Scan for the cell matching the given text and deliver its (X, Y) coordinate at center. 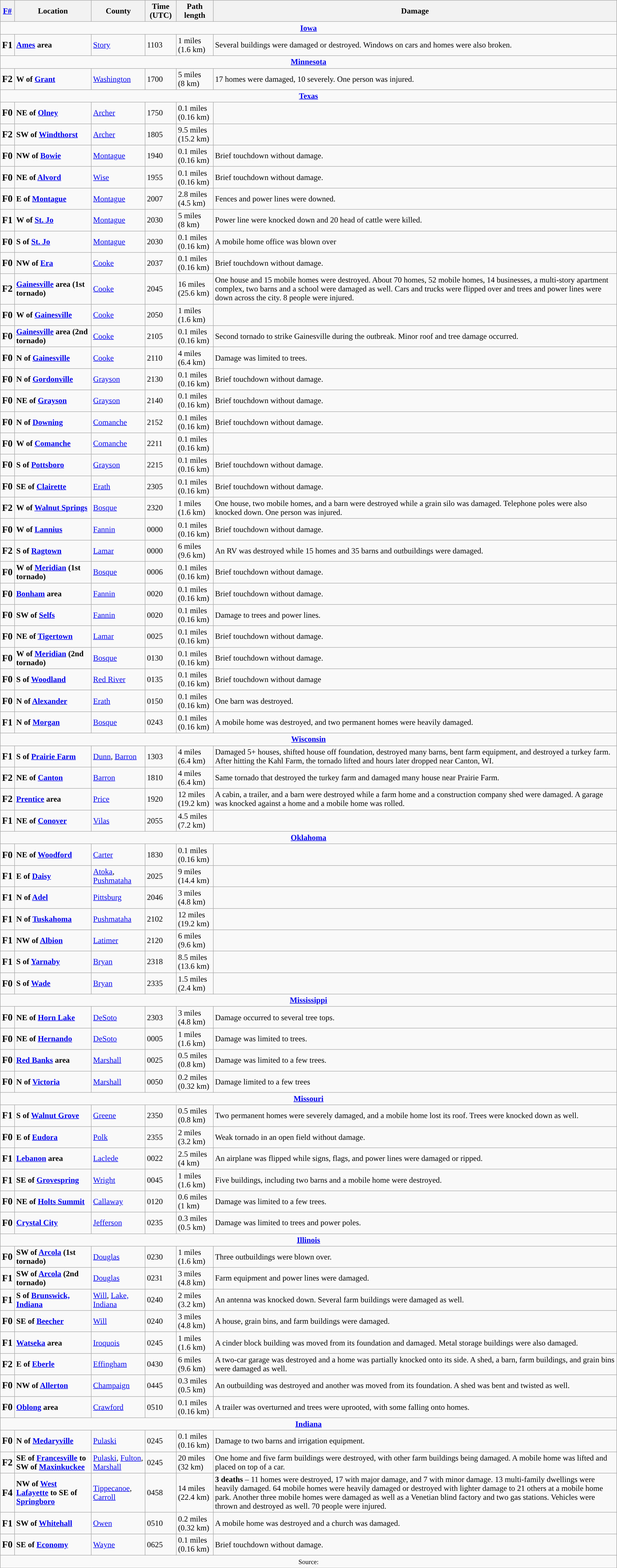
Callaway (118, 1201)
Weak tornado in an open field without damage. (415, 1137)
1103 (161, 45)
N of Gainesville (53, 358)
Dunn, Barron (118, 756)
9 miles (14.4 km) (195, 876)
NE of Tigertown (53, 637)
W of Lannius (53, 529)
Will (118, 1321)
9.5 miles (15.2 km) (195, 134)
Crawford (118, 1407)
Wayne (118, 1545)
4.5 miles (7.2 km) (195, 821)
A house, grain bins, and farm buildings were damaged. (415, 1321)
NE of Horn Lake (53, 1017)
NW of West Lafayette to SE of Springboro (53, 1493)
NE of Olney (53, 113)
S of Pottsboro (53, 465)
A trailer was overturned and trees were uprooted, with some falling onto homes. (415, 1407)
W of Gainesville (53, 315)
2045 (161, 289)
2007 (161, 198)
SE of Francesville to SW of Maxinkuckee (53, 1462)
Will, Lake, Indiana (118, 1300)
Damage was limited to trees and power poles. (415, 1223)
S of Wade (53, 984)
Owen (118, 1523)
2320 (161, 508)
14 miles (22.4 km) (195, 1493)
2152 (161, 422)
Laclede (118, 1158)
Pulaski, Fulton, Marshall (118, 1462)
0625 (161, 1545)
Fences and power lines were downed. (415, 198)
F4 (7, 1493)
Indiana (308, 1424)
Minnesota (308, 62)
Carter (118, 854)
Jefferson (118, 1223)
A mobile home office was blown over (415, 241)
1700 (161, 79)
An RV was destroyed while 15 homes and 35 barns and outbuildings were damaged. (415, 550)
0445 (161, 1386)
2055 (161, 821)
Effingham (118, 1364)
NW of Era (53, 263)
Red River (118, 680)
17 homes were damaged, 10 severely. One person was injured. (415, 79)
16 miles (25.6 km) (195, 289)
E of Daisy (53, 876)
SW of Windthorst (53, 134)
Iroquois (118, 1343)
SW of Whitehall (53, 1523)
2211 (161, 444)
NE of Grayson (53, 401)
Illinois (308, 1240)
Greene (118, 1115)
N of Gordonville (53, 379)
2355 (161, 1137)
A cinder block building was moved from its foundation and damaged. Metal storage buildings were also damaged. (415, 1343)
Damage occurred to several tree tops. (415, 1017)
0231 (161, 1278)
Watseka area (53, 1343)
0120 (161, 1201)
Pulaski (118, 1441)
S of St. Jo (53, 241)
Damage (415, 11)
Red Banks area (53, 1060)
Oblong area (53, 1407)
One barn was destroyed. (415, 701)
Pittsburg (118, 897)
2318 (161, 962)
0230 (161, 1257)
Wise (118, 177)
Bonham area (53, 593)
SE of Economy (53, 1545)
Tippecanoe, Carroll (118, 1493)
Power line were knocked down and 20 head of cattle were killed. (415, 220)
0235 (161, 1223)
Several buildings were damaged or destroyed. Windows on cars and homes were also broken. (415, 45)
Same tornado that destroyed the turkey farm and damaged many house near Prairie Farm. (415, 778)
0150 (161, 701)
E of Eberle (53, 1364)
Barron (118, 778)
2.8 miles (4.5 km) (195, 198)
1830 (161, 854)
A two-car garage was destroyed and a home was partially knocked onto its side. A shed, a barn, farm buildings, and grain bins were damaged as well. (415, 1364)
NE of Conover (53, 821)
20 miles (32 km) (195, 1462)
2215 (161, 465)
0050 (161, 1082)
1303 (161, 756)
N of Medaryville (53, 1441)
Wisconsin (308, 739)
Price (118, 799)
2303 (161, 1017)
Pushmataha (118, 919)
2305 (161, 487)
Damage limited to a few trees (415, 1082)
2110 (161, 358)
S of Prairie Farm (53, 756)
Washington (118, 79)
SW of Arcola (1st tornado) (53, 1257)
Brief touchdown without damage (415, 680)
Damage to two barns and irrigation equipment. (415, 1441)
S of Walnut Grove (53, 1115)
N of Alexander (53, 701)
SE of Grovespring (53, 1180)
SW of Selfs (53, 615)
2105 (161, 336)
2102 (161, 919)
Location (53, 11)
Latimer (118, 941)
SE of Clairette (53, 487)
Farm equipment and power lines were damaged. (415, 1278)
N of Adel (53, 897)
E of Montague (53, 198)
0430 (161, 1364)
1940 (161, 156)
W of Meridian (1st tornado) (53, 572)
Story (118, 45)
NE of Holts Summit (53, 1201)
S of Yarnaby (53, 962)
Five buildings, including two barns and a mobile home were destroyed. (415, 1180)
0045 (161, 1180)
Vilas (118, 821)
NW of Bowie (53, 156)
0130 (161, 658)
Polk (118, 1137)
1805 (161, 134)
2.5 miles (4 km) (195, 1158)
Iowa (308, 28)
Gainesville area (2nd tornado) (53, 336)
Champaign (118, 1386)
NE of Canton (53, 778)
NE of Alvord (53, 177)
2140 (161, 401)
F# (7, 11)
S of Ragtown (53, 550)
NW of Allerton (53, 1386)
2025 (161, 876)
0006 (161, 572)
Second tornado to strike Gainesville during the outbreak. Minor roof and tree damage occurred. (415, 336)
2037 (161, 263)
0.6 miles (1 km) (195, 1201)
Gainesville area (1st tornado) (53, 289)
Oklahoma (308, 838)
An outbuilding was destroyed and another was moved from its foundation. A shed was bent and twisted as well. (415, 1386)
An airplane was flipped while signs, flags, and power lines were damaged or ripped. (415, 1158)
An antenna was knocked down. Several farm buildings were damaged as well. (415, 1300)
0243 (161, 723)
2120 (161, 941)
1810 (161, 778)
W of St. Jo (53, 220)
0458 (161, 1493)
N of Tuskahoma (53, 919)
Missouri (308, 1099)
NW of Albion (53, 941)
W of Meridian (2nd tornado) (53, 658)
2130 (161, 379)
NE of Woodford (53, 854)
2046 (161, 897)
A mobile home was destroyed, and two permanent homes were heavily damaged. (415, 723)
Mississippi (308, 1000)
1750 (161, 113)
Prentice area (53, 799)
0135 (161, 680)
2335 (161, 984)
NE of Hernando (53, 1039)
2350 (161, 1115)
S of Brunswick, Indiana (53, 1300)
Ames area (53, 45)
Atoka, Pushmataha (118, 876)
Two permanent homes were severely damaged, and a mobile home lost its roof. Trees were knocked down as well. (415, 1115)
0022 (161, 1158)
1955 (161, 177)
W of Comanche (53, 444)
1.5 miles (2.4 km) (195, 984)
One home and five farm buildings were destroyed, with other farm buildings being damaged. A mobile home was lifted and placed on top of a car. (415, 1462)
N of Morgan (53, 723)
W of Grant (53, 79)
Damage to trees and power lines. (415, 615)
E of Eudora (53, 1137)
Time (UTC) (161, 11)
S of Woodland (53, 680)
Lebanon area (53, 1158)
Source: (308, 1561)
SW of Arcola (2nd tornado) (53, 1278)
8.5 miles (13.6 km) (195, 962)
W of Walnut Springs (53, 508)
Wright (118, 1180)
A mobile home was destroyed and a church was damaged. (415, 1523)
Texas (308, 96)
County (118, 11)
N of Downing (53, 422)
Crystal City (53, 1223)
SE of Beecher (53, 1321)
2050 (161, 315)
Path length (195, 11)
1920 (161, 799)
Three outbuildings were blown over. (415, 1257)
N of Victoria (53, 1082)
0005 (161, 1039)
